Return the (x, y) coordinate for the center point of the cell that contains the specified text.  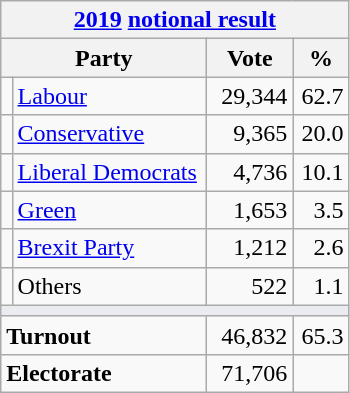
46,832 (250, 335)
Brexit Party (110, 248)
2019 notional result (175, 20)
1,212 (250, 248)
2.6 (321, 248)
1,653 (250, 210)
71,706 (250, 373)
10.1 (321, 172)
Liberal Democrats (110, 172)
1.1 (321, 286)
65.3 (321, 335)
4,736 (250, 172)
62.7 (321, 96)
Conservative (110, 134)
3.5 (321, 210)
Turnout (104, 335)
20.0 (321, 134)
% (321, 58)
Electorate (104, 373)
9,365 (250, 134)
29,344 (250, 96)
522 (250, 286)
Party (104, 58)
Green (110, 210)
Labour (110, 96)
Vote (250, 58)
Others (110, 286)
